Scan for the cell matching the given text and deliver its [X, Y] coordinate at center. 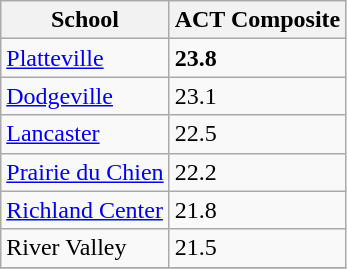
Richland Center [85, 210]
Lancaster [85, 134]
21.8 [258, 210]
River Valley [85, 248]
22.2 [258, 172]
Dodgeville [85, 96]
School [85, 20]
Platteville [85, 58]
ACT Composite [258, 20]
23.8 [258, 58]
23.1 [258, 96]
Prairie du Chien [85, 172]
22.5 [258, 134]
21.5 [258, 248]
